Find where the given text appears and provide that cell's center as [x, y] coordinate. 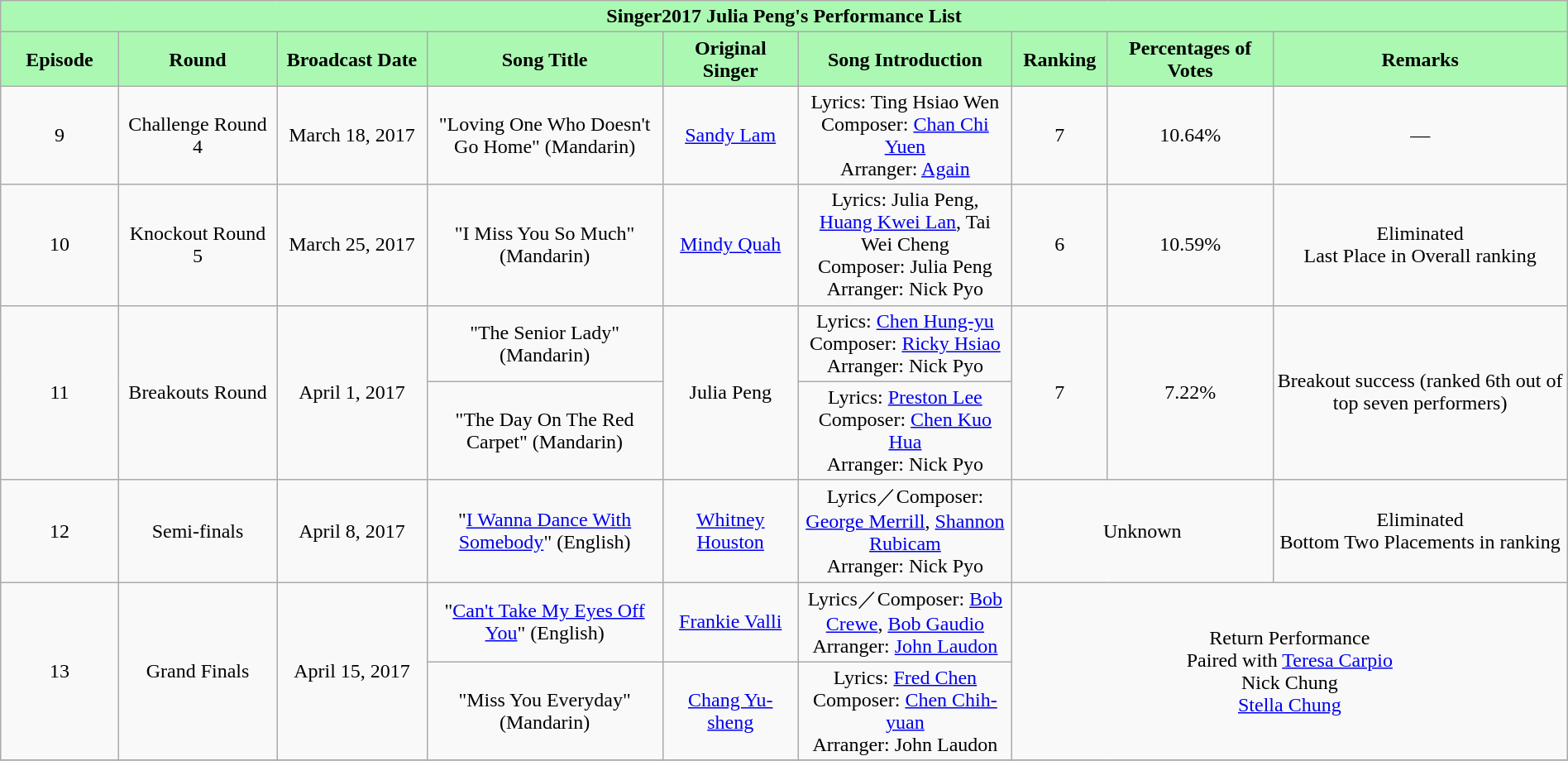
Frankie Valli [730, 622]
Remarks [1420, 60]
Lyrics: Ting Hsiao WenComposer: Chan Chi YuenArranger: Again [905, 136]
Semi-finals [198, 531]
March 18, 2017 [352, 136]
Mindy Quah [730, 245]
10.59% [1190, 245]
Lyrics: Chen Hung-yuComposer: Ricky HsiaoArranger: Nick Pyo [905, 343]
13 [60, 672]
6 [1059, 245]
"The Senior Lady" (Mandarin) [544, 343]
April 8, 2017 [352, 531]
Lyrics／Composer: Bob Crewe, Bob GaudioArranger: John Laudon [905, 622]
Percentages of Votes [1190, 60]
Song Title [544, 60]
Episode [60, 60]
"Loving One Who Doesn't Go Home" (Mandarin) [544, 136]
11 [60, 392]
Grand Finals [198, 672]
Lyrics／Composer: George Merrill, Shannon RubicamArranger: Nick Pyo [905, 531]
"Miss You Everyday" (Mandarin) [544, 711]
Challenge Round 4 [198, 136]
"Can't Take My Eyes Off You" (English) [544, 622]
10 [60, 245]
7.22% [1190, 392]
April 1, 2017 [352, 392]
Knockout Round 5 [198, 245]
Ranking [1059, 60]
Return PerformancePaired with Teresa CarpioNick ChungStella Chung [1289, 672]
EliminatedBottom Two Placements in ranking [1420, 531]
"I Miss You So Much" (Mandarin) [544, 245]
Broadcast Date [352, 60]
"I Wanna Dance With Somebody" (English) [544, 531]
Singer2017 Julia Peng's Performance List [784, 17]
Breakouts Round [198, 392]
"The Day On The Red Carpet" (Mandarin) [544, 430]
EliminatedLast Place in Overall ranking [1420, 245]
Original Singer [730, 60]
Whitney Houston [730, 531]
Breakout success (ranked 6th out of top seven performers) [1420, 392]
12 [60, 531]
Chang Yu-sheng [730, 711]
Sandy Lam [730, 136]
April 15, 2017 [352, 672]
Unknown [1142, 531]
Lyrics: Fred ChenComposer: Chen Chih-yuanArranger: John Laudon [905, 711]
Lyrics: Preston LeeComposer: Chen Kuo HuaArranger: Nick Pyo [905, 430]
9 [60, 136]
Round [198, 60]
Lyrics: Julia Peng, Huang Kwei Lan, Tai Wei ChengComposer: Julia PengArranger: Nick Pyo [905, 245]
Song Introduction [905, 60]
March 25, 2017 [352, 245]
— [1420, 136]
10.64% [1190, 136]
Julia Peng [730, 392]
